Capture the cell that displays the provided text and extract its [x, y] central coordinate. 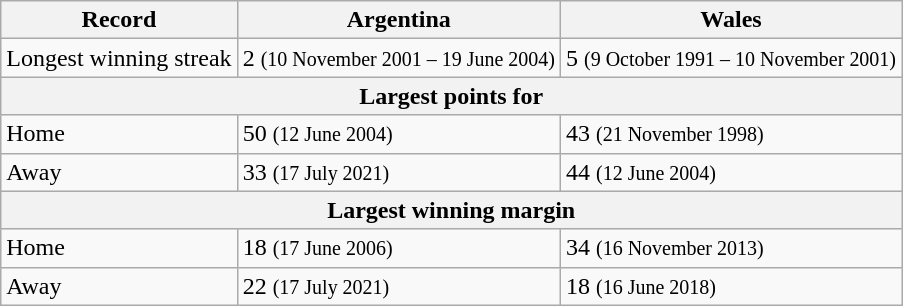
Largest winning margin [452, 210]
2 (10 November 2001 – 19 June 2004) [398, 58]
Argentina [398, 20]
Record [119, 20]
5 (9 October 1991 – 10 November 2001) [730, 58]
34 (16 November 2013) [730, 248]
Wales [730, 20]
Largest points for [452, 96]
Longest winning streak [119, 58]
33 (17 July 2021) [398, 172]
22 (17 July 2021) [398, 286]
18 (17 June 2006) [398, 248]
18 (16 June 2018) [730, 286]
50 (12 June 2004) [398, 134]
43 (21 November 1998) [730, 134]
44 (12 June 2004) [730, 172]
